Pinpoint the cell where the given text exists, returning its (X, Y) midpoint coordinate. 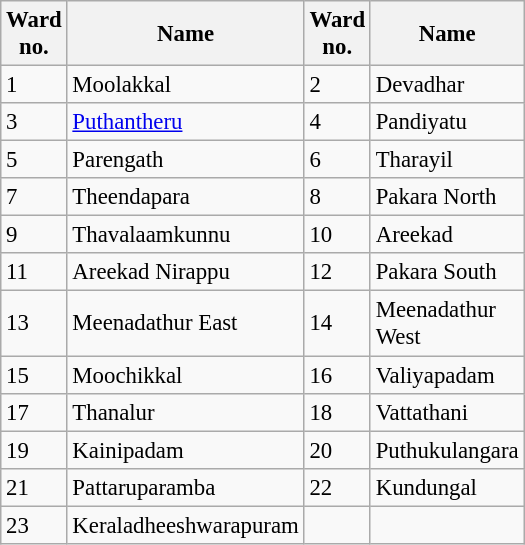
1 (34, 85)
15 (34, 375)
Pandiyatu (447, 122)
Pakara North (447, 197)
Theendapara (186, 197)
10 (337, 235)
17 (34, 412)
Parengath (186, 160)
Moolakkal (186, 85)
Areekad Nirappu (186, 273)
Moochikkal (186, 375)
21 (34, 487)
Thavalaamkunnu (186, 235)
9 (34, 235)
22 (337, 487)
13 (34, 324)
Kundungal (447, 487)
20 (337, 450)
Thanalur (186, 412)
Puthukulangara (447, 450)
Meenadathur East (186, 324)
4 (337, 122)
12 (337, 273)
6 (337, 160)
Kainipadam (186, 450)
3 (34, 122)
Meenadathur West (447, 324)
Tharayil (447, 160)
19 (34, 450)
7 (34, 197)
Pattaruparamba (186, 487)
11 (34, 273)
Vattathani (447, 412)
8 (337, 197)
23 (34, 525)
Keraladheeshwarapuram (186, 525)
Valiyapadam (447, 375)
16 (337, 375)
18 (337, 412)
5 (34, 160)
Areekad (447, 235)
Pakara South (447, 273)
14 (337, 324)
2 (337, 85)
Puthantheru (186, 122)
Devadhar (447, 85)
